Search for the cell housing the specified text and yield its (X, Y) center coordinate. 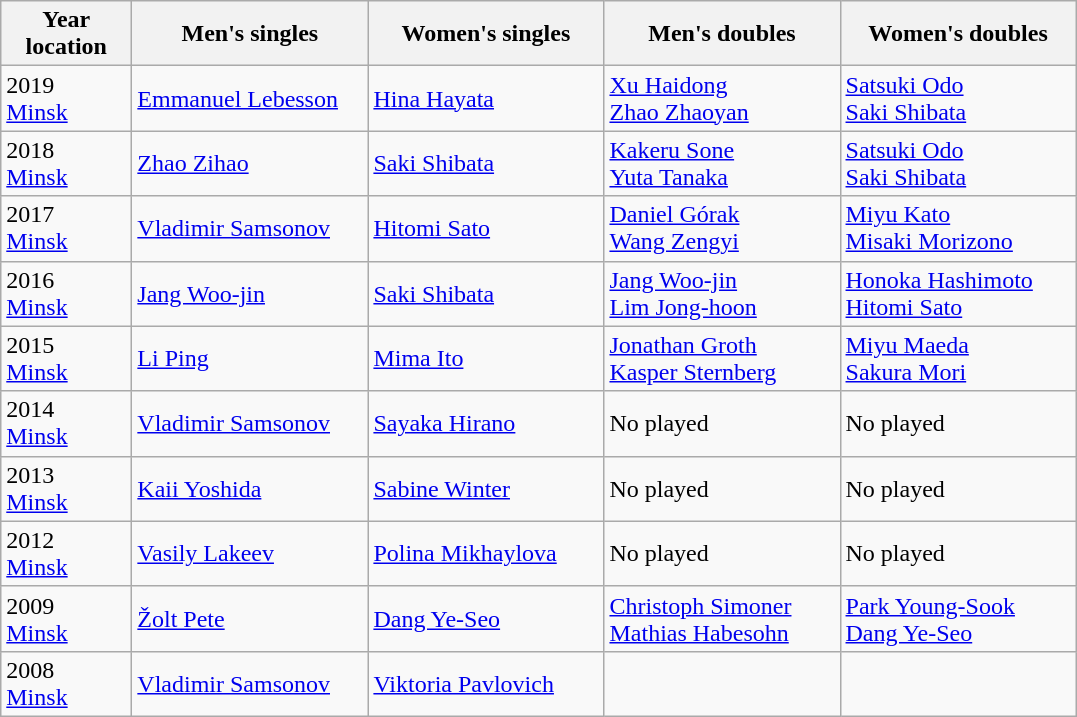
Sayaka Hirano (486, 424)
Park Young-Sook Dang Ye-Seo (958, 618)
2012 Minsk (66, 554)
Sabine Winter (486, 488)
Kakeru Sone Yuta Tanaka (722, 164)
Women's singles (486, 34)
Vasily Lakeev (250, 554)
Dang Ye-Seo (486, 618)
Polina Mikhaylova (486, 554)
2008 Minsk (66, 684)
Miyu Kato Misaki Morizono (958, 228)
Li Ping (250, 358)
Jang Woo-jin Lim Jong-hoon (722, 294)
Jang Woo-jin (250, 294)
Men's doubles (722, 34)
2014 Minsk (66, 424)
Year location (66, 34)
Xu Haidong Zhao Zhaoyan (722, 98)
2017 Minsk (66, 228)
2009 Minsk (66, 618)
Emmanuel Lebesson (250, 98)
Žolt Pete (250, 618)
Hitomi Sato (486, 228)
Mima Ito (486, 358)
Honoka Hashimoto Hitomi Sato (958, 294)
Hina Hayata (486, 98)
Men's singles (250, 34)
Kaii Yoshida (250, 488)
2016 Minsk (66, 294)
2018 Minsk (66, 164)
Viktoria Pavlovich (486, 684)
2015 Minsk (66, 358)
Jonathan Groth Kasper Sternberg (722, 358)
Christoph Simoner Mathias Habesohn (722, 618)
Daniel Górak Wang Zengyi (722, 228)
Miyu Maeda Sakura Mori (958, 358)
Zhao Zihao (250, 164)
2013 Minsk (66, 488)
Women's doubles (958, 34)
2019 Minsk (66, 98)
